Capture the cell that displays the provided text and extract its [x, y] central coordinate. 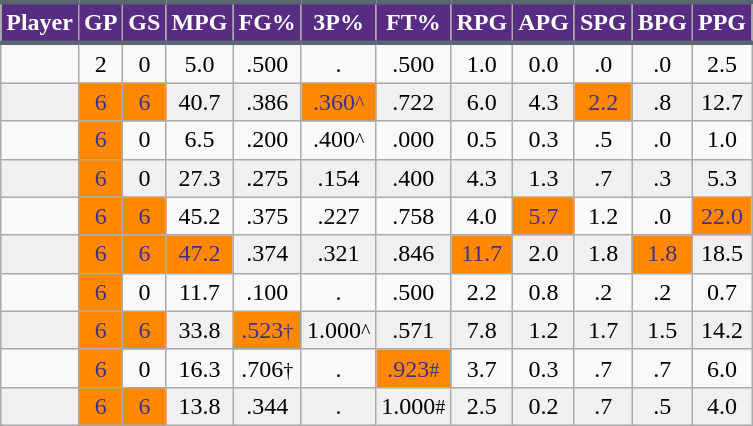
.321 [338, 254]
1.7 [603, 330]
.571 [414, 330]
.227 [338, 216]
5.3 [722, 178]
14.2 [722, 330]
3.7 [482, 368]
0.7 [722, 292]
Player [40, 22]
45.2 [200, 216]
.375 [267, 216]
7.8 [482, 330]
1.3 [544, 178]
.846 [414, 254]
.706† [267, 368]
.400 [414, 178]
47.2 [200, 254]
1.5 [662, 330]
6.5 [200, 140]
.3 [662, 178]
2 [100, 63]
.275 [267, 178]
.200 [267, 140]
.8 [662, 102]
0.5 [482, 140]
0.0 [544, 63]
22.0 [722, 216]
.722 [414, 102]
.374 [267, 254]
SPG [603, 22]
RPG [482, 22]
.400^ [338, 140]
18.5 [722, 254]
5.0 [200, 63]
APG [544, 22]
.386 [267, 102]
.523† [267, 330]
.100 [267, 292]
2.0 [544, 254]
FT% [414, 22]
1.000# [414, 406]
16.3 [200, 368]
1.000^ [338, 330]
.154 [338, 178]
3P% [338, 22]
.923# [414, 368]
13.8 [200, 406]
0.2 [544, 406]
27.3 [200, 178]
.360^ [338, 102]
.758 [414, 216]
GS [144, 22]
.000 [414, 140]
BPG [662, 22]
.344 [267, 406]
0.8 [544, 292]
40.7 [200, 102]
GP [100, 22]
PPG [722, 22]
33.8 [200, 330]
12.7 [722, 102]
5.7 [544, 216]
MPG [200, 22]
FG% [267, 22]
